Provide the [X, Y] coordinate of the cell's center where the given text is located.  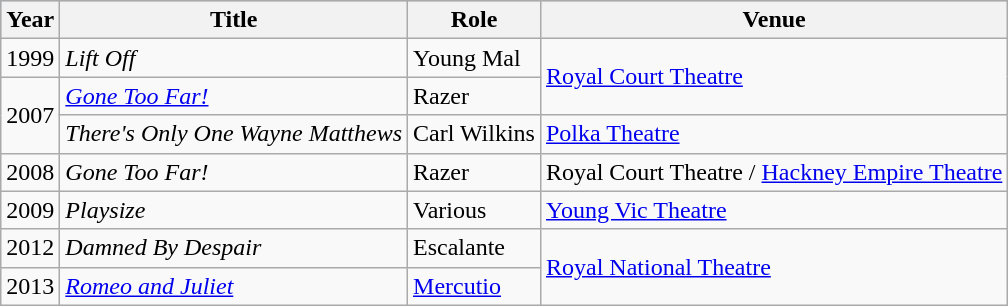
Young Vic Theatre [774, 210]
There's Only One Wayne Matthews [234, 134]
Venue [774, 20]
Carl Wilkins [474, 134]
2013 [30, 286]
Romeo and Juliet [234, 286]
Damned By Despair [234, 248]
Year [30, 20]
Polka Theatre [774, 134]
2009 [30, 210]
Royal Court Theatre / Hackney Empire Theatre [774, 172]
1999 [30, 58]
Escalante [474, 248]
Mercutio [474, 286]
Lift Off [234, 58]
Young Mal [474, 58]
2012 [30, 248]
Royal Court Theatre [774, 77]
Role [474, 20]
Title [234, 20]
Playsize [234, 210]
2008 [30, 172]
2007 [30, 115]
Various [474, 210]
Royal National Theatre [774, 267]
